Detect which cell encompasses the target text, then output its (X, Y) center coordinate. 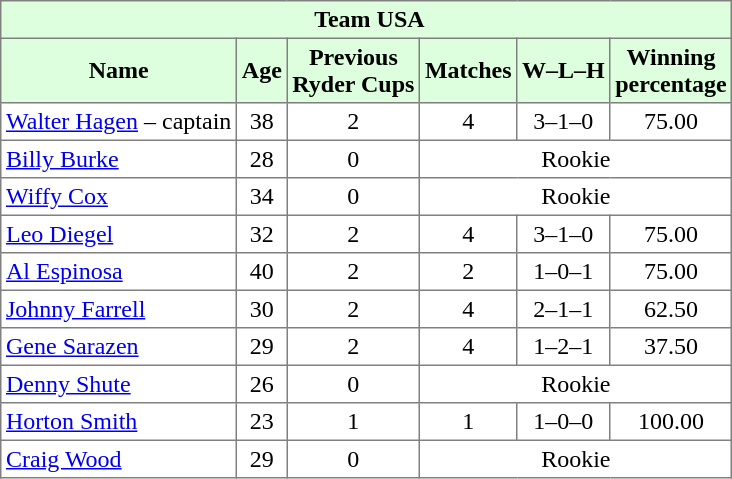
Winningpercentage (671, 70)
1–2–1 (564, 347)
100.00 (671, 422)
Name (119, 70)
32 (262, 234)
Leo Diegel (119, 234)
40 (262, 272)
26 (262, 384)
Team USA (366, 20)
34 (262, 197)
1–0–0 (564, 422)
PreviousRyder Cups (354, 70)
Billy Burke (119, 159)
30 (262, 309)
38 (262, 122)
Horton Smith (119, 422)
Johnny Farrell (119, 309)
28 (262, 159)
62.50 (671, 309)
Denny Shute (119, 384)
Age (262, 70)
1–0–1 (564, 272)
Wiffy Cox (119, 197)
Matches (468, 70)
37.50 (671, 347)
2–1–1 (564, 309)
Gene Sarazen (119, 347)
W–L–H (564, 70)
Craig Wood (119, 459)
Walter Hagen – captain (119, 122)
23 (262, 422)
Al Espinosa (119, 272)
